Detect which cell encompasses the target text, then output its [x, y] center coordinate. 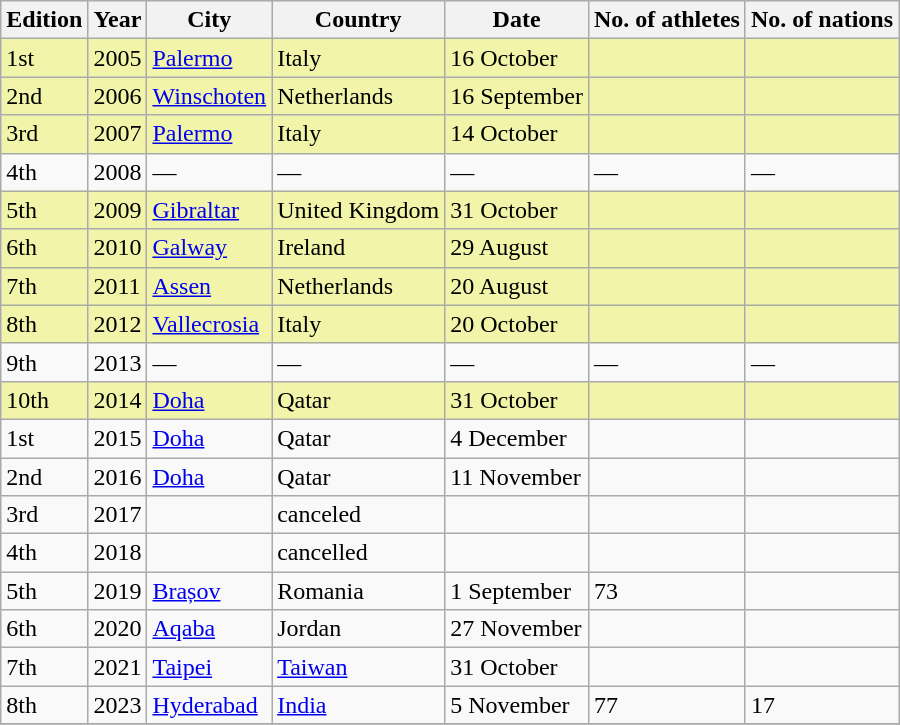
2017 [118, 515]
2014 [118, 400]
Galway [210, 248]
City [210, 20]
Date [517, 20]
2009 [118, 210]
Country [358, 20]
17 [822, 705]
Taiwan [358, 667]
Edition [44, 20]
2021 [118, 667]
2013 [118, 362]
Year [118, 20]
4 December [517, 438]
73 [666, 591]
2019 [118, 591]
Ireland [358, 248]
cancelled [358, 553]
9th [44, 362]
Winschoten [210, 96]
5 November [517, 705]
2020 [118, 629]
Aqaba [210, 629]
2015 [118, 438]
2012 [118, 324]
29 August [517, 248]
2010 [118, 248]
2006 [118, 96]
canceled [358, 515]
Romania [358, 591]
Vallecrosia [210, 324]
Hyderabad [210, 705]
2007 [118, 134]
2023 [118, 705]
16 September [517, 96]
Taipei [210, 667]
2005 [118, 58]
14 October [517, 134]
10th [44, 400]
India [358, 705]
1 September [517, 591]
2018 [118, 553]
16 October [517, 58]
2008 [118, 172]
77 [666, 705]
Assen [210, 286]
No. of athletes [666, 20]
2011 [118, 286]
Jordan [358, 629]
No. of nations [822, 20]
27 November [517, 629]
Gibraltar [210, 210]
2016 [118, 477]
20 October [517, 324]
United Kingdom [358, 210]
11 November [517, 477]
Brașov [210, 591]
20 August [517, 286]
